Provide the (x, y) coordinate of the cell's center where the given text is located.  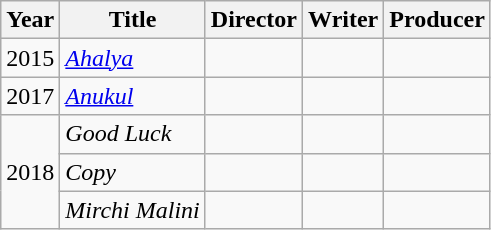
Mirchi Malini (133, 210)
Writer (344, 20)
Ahalya (133, 58)
2015 (30, 58)
Good Luck (133, 134)
Anukul (133, 96)
Copy (133, 172)
Director (254, 20)
Producer (438, 20)
2017 (30, 96)
2018 (30, 172)
Title (133, 20)
Year (30, 20)
